Identify which cell holds the provided text, then report its [x, y] central coordinate. 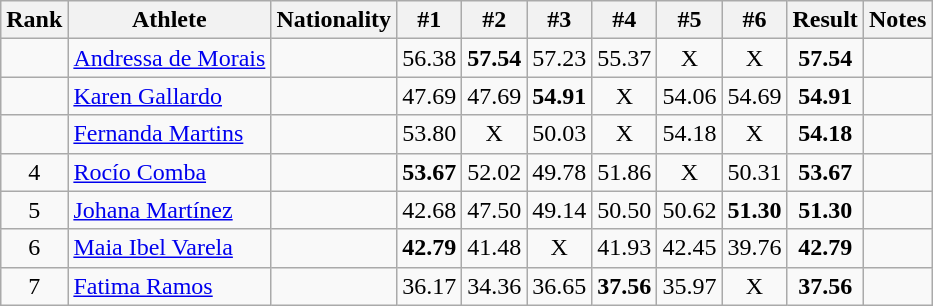
Karen Gallardo [170, 96]
#6 [754, 20]
50.31 [754, 172]
57.23 [560, 58]
50.62 [690, 210]
#5 [690, 20]
36.65 [560, 286]
Athlete [170, 20]
49.14 [560, 210]
#1 [430, 20]
34.36 [494, 286]
Result [825, 20]
56.38 [430, 58]
54.06 [690, 96]
35.97 [690, 286]
42.68 [430, 210]
41.48 [494, 248]
7 [34, 286]
Rank [34, 20]
36.17 [430, 286]
#2 [494, 20]
#4 [624, 20]
6 [34, 248]
Notes [897, 20]
50.50 [624, 210]
53.80 [430, 134]
Maia Ibel Varela [170, 248]
41.93 [624, 248]
4 [34, 172]
52.02 [494, 172]
49.78 [560, 172]
50.03 [560, 134]
55.37 [624, 58]
Johana Martínez [170, 210]
Fernanda Martins [170, 134]
Fatima Ramos [170, 286]
5 [34, 210]
Nationality [334, 20]
Andressa de Morais [170, 58]
Rocío Comba [170, 172]
51.86 [624, 172]
47.50 [494, 210]
54.69 [754, 96]
39.76 [754, 248]
#3 [560, 20]
42.45 [690, 248]
